Capture the cell that displays the provided text and extract its (x, y) central coordinate. 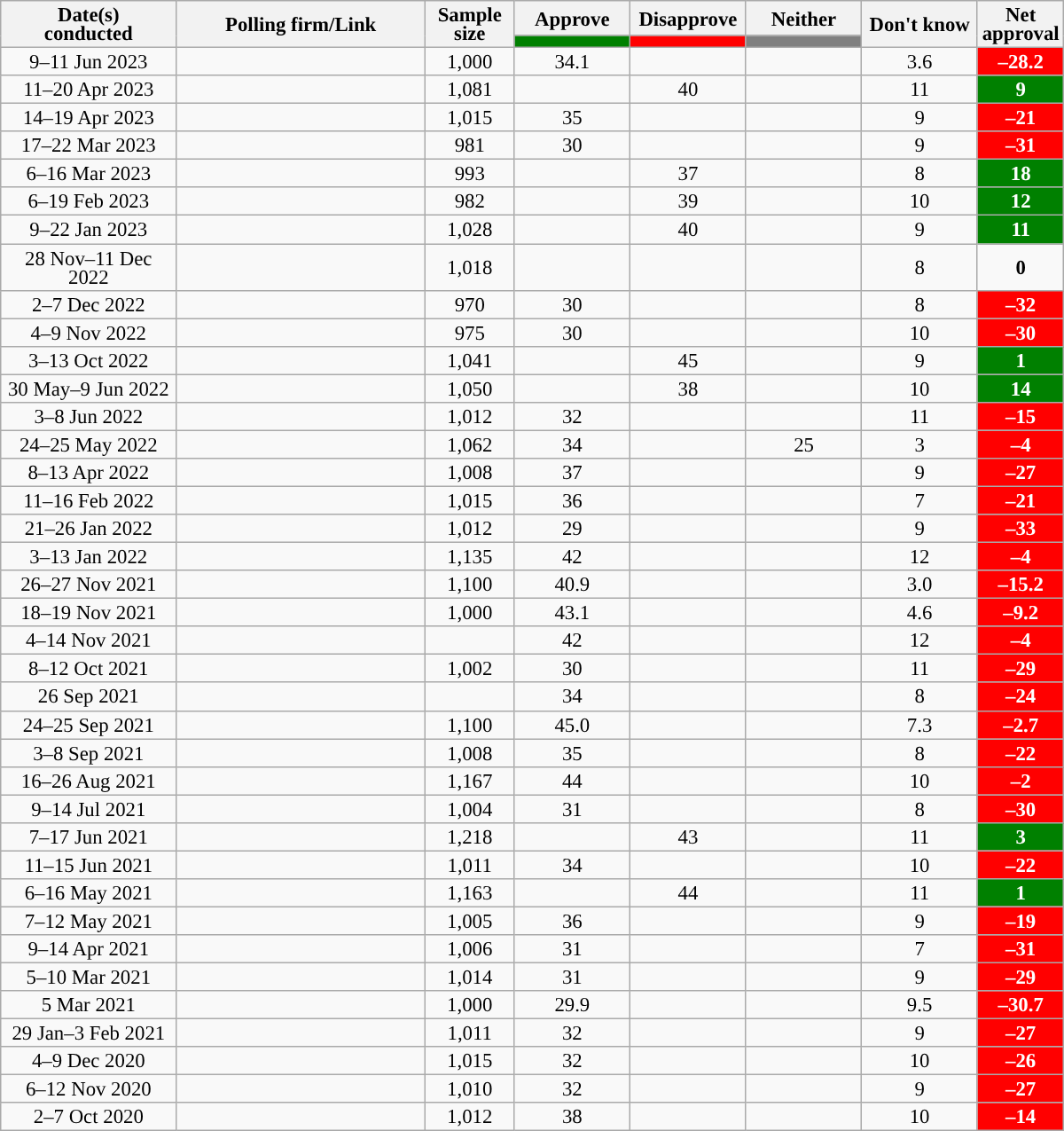
975 (470, 333)
Don't know (920, 25)
1,167 (470, 781)
–33 (1021, 529)
0 (1021, 268)
3.0 (920, 585)
–2 (1021, 781)
Disapprove (688, 18)
–15.2 (1021, 585)
34.1 (573, 62)
18 (1021, 174)
28 Nov–11 Dec 2022 (89, 268)
1,041 (470, 360)
6–16 Mar 2023 (89, 174)
11–15 Jun 2021 (89, 865)
18–19 Nov 2021 (89, 613)
29 (573, 529)
Neither (803, 18)
1,028 (470, 230)
–9.2 (1021, 613)
1,018 (470, 268)
7.3 (920, 725)
1,081 (470, 90)
Polling firm/Link (301, 25)
Sample size (470, 25)
1,050 (470, 389)
5–10 Mar 2021 (89, 978)
–15 (1021, 417)
982 (470, 202)
7–12 May 2021 (89, 921)
17–22 Mar 2023 (89, 145)
9–22 Jan 2023 (89, 230)
9–14 Apr 2021 (89, 949)
3–13 Jan 2022 (89, 557)
14–19 Apr 2023 (89, 118)
Approve (573, 18)
29 Jan–3 Feb 2021 (89, 1033)
1,062 (470, 444)
14 (1021, 389)
–24 (1021, 697)
3–13 Oct 2022 (89, 360)
4–9 Dec 2020 (89, 1061)
1,163 (470, 893)
–28.2 (1021, 62)
1,004 (470, 809)
981 (470, 145)
29.9 (573, 1005)
1,014 (470, 978)
1,010 (470, 1089)
6–19 Feb 2023 (89, 202)
8–13 Apr 2022 (89, 473)
7–17 Jun 2021 (89, 837)
3–8 Jun 2022 (89, 417)
2–7 Dec 2022 (89, 304)
26–27 Nov 2021 (89, 585)
1,218 (470, 837)
30 May–9 Jun 2022 (89, 389)
4.6 (920, 613)
45 (688, 360)
1,135 (470, 557)
11–16 Feb 2022 (89, 500)
26 Sep 2021 (89, 697)
9–11 Jun 2023 (89, 62)
Net approval (1021, 25)
11–20 Apr 2023 (89, 90)
1,006 (470, 949)
24–25 Sep 2021 (89, 725)
9–14 Jul 2021 (89, 809)
Date(s)conducted (89, 25)
6–16 May 2021 (89, 893)
–30.7 (1021, 1005)
8–12 Oct 2021 (89, 669)
3.6 (920, 62)
43 (688, 837)
39 (688, 202)
43.1 (573, 613)
3–8 Sep 2021 (89, 753)
21–26 Jan 2022 (89, 529)
–19 (1021, 921)
16–26 Aug 2021 (89, 781)
–2.7 (1021, 725)
993 (470, 174)
4–9 Nov 2022 (89, 333)
25 (803, 444)
–26 (1021, 1061)
1,005 (470, 921)
5 Mar 2021 (89, 1005)
40.9 (573, 585)
45.0 (573, 725)
24–25 May 2022 (89, 444)
4–14 Nov 2021 (89, 640)
38 (688, 389)
–32 (1021, 304)
970 (470, 304)
1,002 (470, 669)
9.5 (920, 1005)
6–12 Nov 2020 (89, 1089)
